Pinpoint the cell where the given text exists, returning its (X, Y) midpoint coordinate. 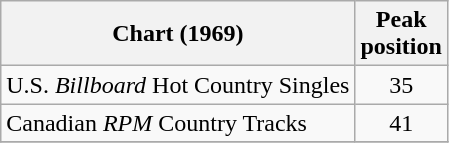
41 (401, 123)
Peakposition (401, 34)
Canadian RPM Country Tracks (178, 123)
U.S. Billboard Hot Country Singles (178, 85)
Chart (1969) (178, 34)
35 (401, 85)
